Detect which cell encompasses the target text, then output its (X, Y) center coordinate. 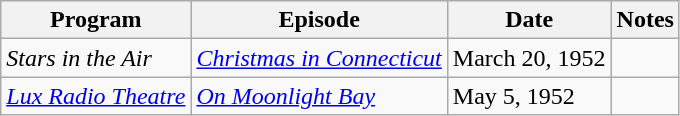
Stars in the Air (96, 58)
Program (96, 20)
Christmas in Connecticut (319, 58)
On Moonlight Bay (319, 96)
Date (529, 20)
Episode (319, 20)
March 20, 1952 (529, 58)
May 5, 1952 (529, 96)
Notes (645, 20)
Lux Radio Theatre (96, 96)
